Scan for the cell matching the given text and deliver its (x, y) coordinate at center. 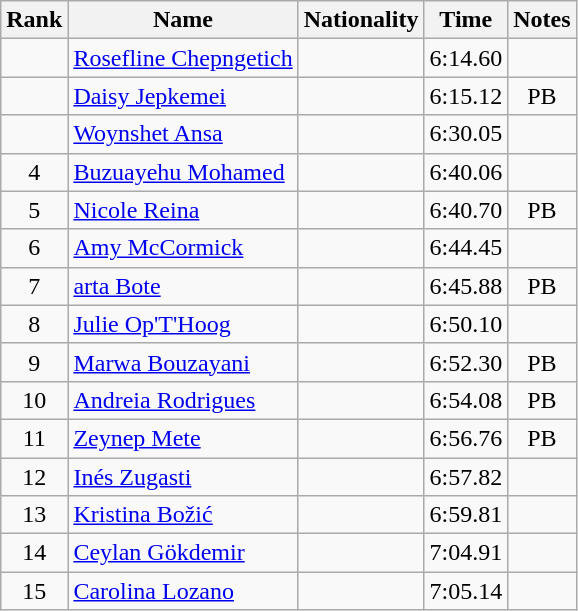
Time (466, 20)
Inés Zugasti (183, 477)
Rank (34, 20)
6:14.60 (466, 58)
Buzuayehu Mohamed (183, 172)
4 (34, 172)
Marwa Bouzayani (183, 362)
11 (34, 438)
6:56.76 (466, 438)
6:45.88 (466, 286)
Nicole Reina (183, 210)
6:15.12 (466, 96)
9 (34, 362)
6:30.05 (466, 134)
Rosefline Chepngetich (183, 58)
7:05.14 (466, 591)
Ceylan Gökdemir (183, 553)
Woynshet Ansa (183, 134)
arta Bote (183, 286)
Julie Op'T'Hoog (183, 324)
Nationality (361, 20)
14 (34, 553)
6:57.82 (466, 477)
6:40.70 (466, 210)
Kristina Božić (183, 515)
6:44.45 (466, 248)
Notes (542, 20)
6:52.30 (466, 362)
Daisy Jepkemei (183, 96)
Carolina Lozano (183, 591)
13 (34, 515)
Andreia Rodrigues (183, 400)
15 (34, 591)
10 (34, 400)
12 (34, 477)
6:54.08 (466, 400)
5 (34, 210)
Amy McCormick (183, 248)
6:50.10 (466, 324)
6:59.81 (466, 515)
Name (183, 20)
Zeynep Mete (183, 438)
6 (34, 248)
8 (34, 324)
7 (34, 286)
7:04.91 (466, 553)
6:40.06 (466, 172)
